Identify which cell holds the provided text, then report its [x, y] central coordinate. 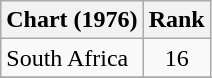
Rank [176, 20]
Chart (1976) [72, 20]
16 [176, 58]
South Africa [72, 58]
